Search for the cell housing the specified text and yield its [x, y] center coordinate. 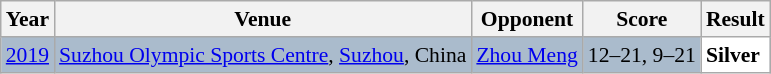
Score [642, 19]
Result [736, 19]
2019 [28, 55]
Zhou Meng [526, 55]
Suzhou Olympic Sports Centre, Suzhou, China [262, 55]
Silver [736, 55]
Opponent [526, 19]
12–21, 9–21 [642, 55]
Year [28, 19]
Venue [262, 19]
